Return the (X, Y) coordinate for the center point of the cell that contains the specified text.  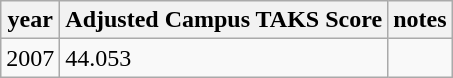
Adjusted Campus TAKS Score (224, 20)
year (30, 20)
notes (420, 20)
44.053 (224, 58)
2007 (30, 58)
